Pinpoint the cell where the given text exists, returning its [x, y] midpoint coordinate. 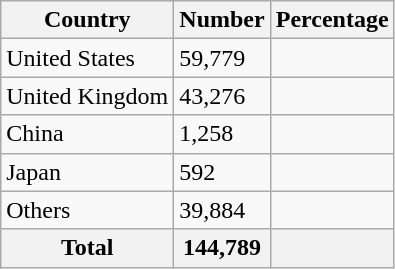
China [88, 134]
Country [88, 20]
Others [88, 210]
144,789 [222, 248]
592 [222, 172]
43,276 [222, 96]
Number [222, 20]
1,258 [222, 134]
Percentage [332, 20]
United Kingdom [88, 96]
Total [88, 248]
39,884 [222, 210]
United States [88, 58]
Japan [88, 172]
59,779 [222, 58]
